From the cell containing the given text, extract its center point as (x, y) coordinate. 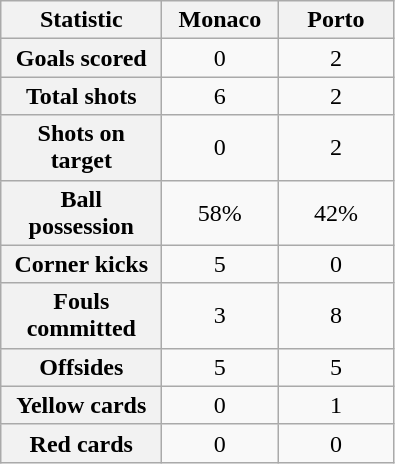
42% (336, 212)
6 (220, 96)
Total shots (82, 96)
Yellow cards (82, 405)
8 (336, 316)
Fouls committed (82, 316)
3 (220, 316)
58% (220, 212)
Goals scored (82, 58)
Porto (336, 20)
Corner kicks (82, 264)
Monaco (220, 20)
1 (336, 405)
Statistic (82, 20)
Shots on target (82, 148)
Red cards (82, 443)
Offsides (82, 367)
Ball possession (82, 212)
